Scan for the cell matching the given text and deliver its [x, y] coordinate at center. 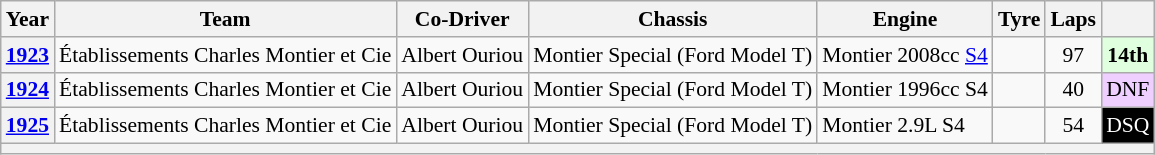
Montier 2008cc S4 [905, 55]
DSQ [1128, 126]
1923 [28, 55]
Co-Driver [462, 19]
97 [1073, 55]
DNF [1128, 90]
Montier 1996cc S4 [905, 90]
1925 [28, 126]
54 [1073, 126]
Year [28, 19]
Tyre [1019, 19]
Engine [905, 19]
Laps [1073, 19]
Team [225, 19]
14th [1128, 55]
Chassis [672, 19]
Montier 2.9L S4 [905, 126]
40 [1073, 90]
1924 [28, 90]
